Identify which cell holds the provided text, then report its [x, y] central coordinate. 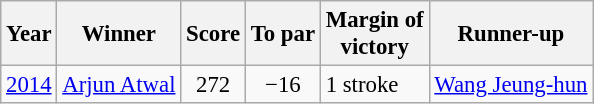
1 stroke [374, 85]
Runner-up [511, 34]
Winner [119, 34]
Year [29, 34]
Margin ofvictory [374, 34]
−16 [282, 85]
272 [214, 85]
2014 [29, 85]
Arjun Atwal [119, 85]
Wang Jeung-hun [511, 85]
To par [282, 34]
Score [214, 34]
